Capture the cell that displays the provided text and extract its [X, Y] central coordinate. 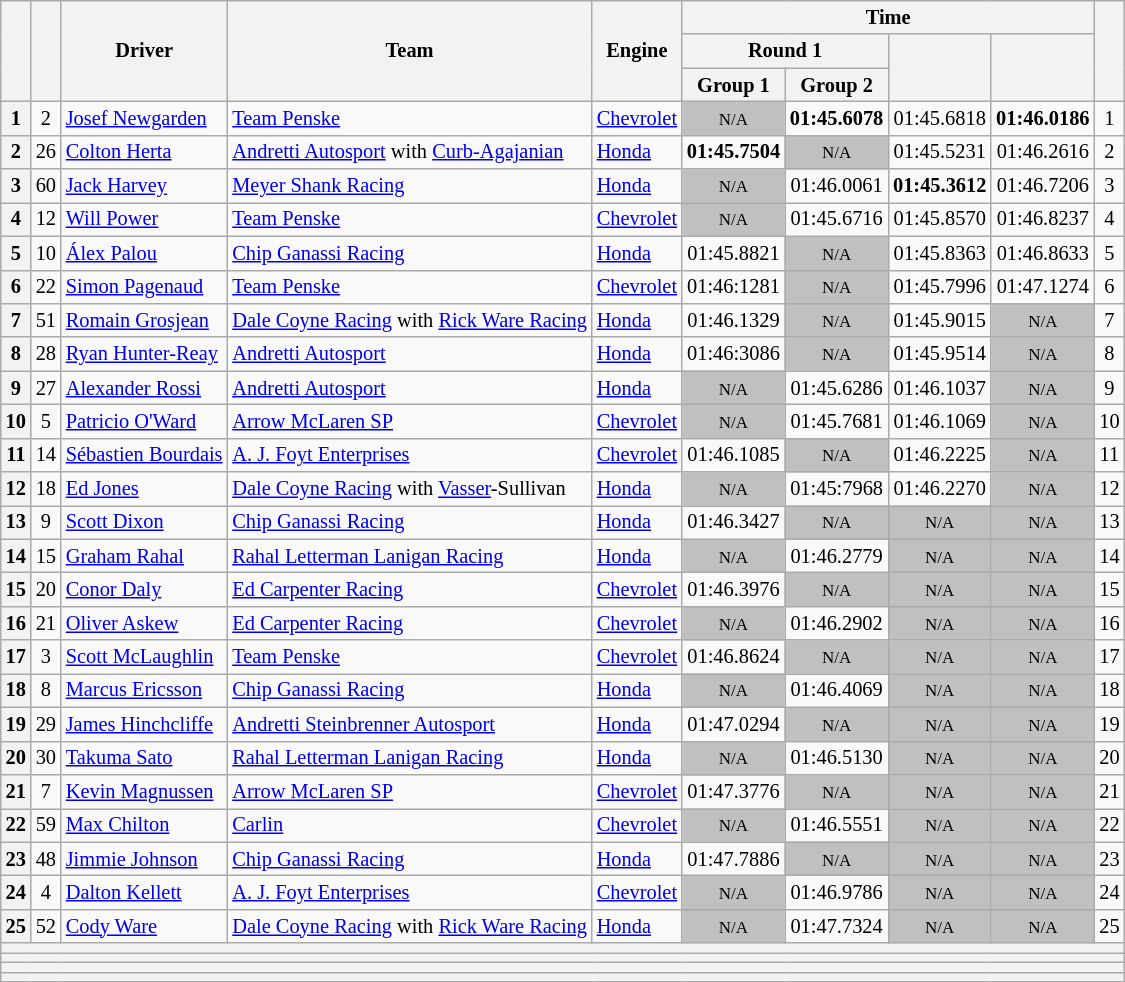
Jimmie Johnson [144, 859]
01:46.1329 [734, 320]
Team [409, 50]
Time [888, 17]
Simon Pagenaud [144, 287]
27 [46, 388]
Graham Rahal [144, 556]
59 [46, 825]
01:45.5231 [940, 152]
Sébastien Bourdais [144, 455]
Round 1 [785, 51]
01:46.8624 [734, 657]
01:45.6286 [836, 388]
01:46.1037 [940, 388]
Romain Grosjean [144, 320]
01:47.3776 [734, 791]
Meyer Shank Racing [409, 186]
01:46.2270 [940, 489]
Patricio O'Ward [144, 421]
01:45.9015 [940, 320]
01:47.1274 [1042, 287]
51 [46, 320]
01:46.0061 [836, 186]
01:46.1069 [940, 421]
01:45.7996 [940, 287]
01:47.7886 [734, 859]
01:45.6716 [836, 219]
Conor Daly [144, 589]
Josef Newgarden [144, 118]
01:46.2902 [836, 623]
01:46.5551 [836, 825]
Scott Dixon [144, 522]
Álex Palou [144, 253]
Dale Coyne Racing with Vasser-Sullivan [409, 489]
Andretti Steinbrenner Autosport [409, 724]
Driver [144, 50]
Jack Harvey [144, 186]
01:45.9514 [940, 354]
01:46.7206 [1042, 186]
01:45.8570 [940, 219]
01:47.0294 [734, 724]
Engine [637, 50]
01:45.7681 [836, 421]
01:45:7968 [836, 489]
Cody Ware [144, 926]
01:45.8821 [734, 253]
01:46.9786 [836, 892]
Max Chilton [144, 825]
01:46:1281 [734, 287]
Group 1 [734, 85]
30 [46, 758]
29 [46, 724]
James Hinchcliffe [144, 724]
Andretti Autosport with Curb-Agajanian [409, 152]
Will Power [144, 219]
Carlin [409, 825]
Alexander Rossi [144, 388]
Marcus Ericsson [144, 690]
Group 2 [836, 85]
52 [46, 926]
01:46.3976 [734, 589]
01:46.2616 [1042, 152]
Ryan Hunter-Reay [144, 354]
Scott McLaughlin [144, 657]
Kevin Magnussen [144, 791]
28 [46, 354]
Dalton Kellett [144, 892]
Takuma Sato [144, 758]
01:46.4069 [836, 690]
Colton Herta [144, 152]
01:46.1085 [734, 455]
26 [46, 152]
01:47.7324 [836, 926]
01:45.3612 [940, 186]
01:46.8237 [1042, 219]
01:45.6078 [836, 118]
01:46.0186 [1042, 118]
01:46.2225 [940, 455]
48 [46, 859]
01:46.3427 [734, 522]
01:46:3086 [734, 354]
01:45.7504 [734, 152]
01:46.2779 [836, 556]
Ed Jones [144, 489]
60 [46, 186]
01:45.6818 [940, 118]
01:46.8633 [1042, 253]
01:46.5130 [836, 758]
Oliver Askew [144, 623]
01:45.8363 [940, 253]
